From the cell containing the given text, extract its center point as [X, Y] coordinate. 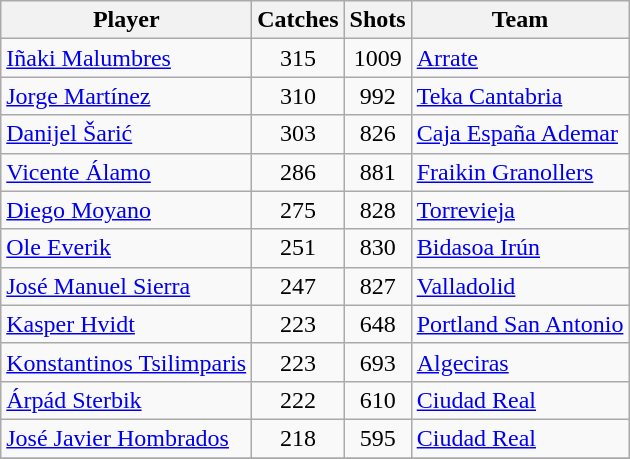
Bidasoa Irún [520, 248]
Catches [298, 20]
Árpád Sterbik [126, 400]
275 [298, 210]
Caja España Ademar [520, 134]
315 [298, 58]
693 [378, 362]
Algeciras [520, 362]
Konstantinos Tsilimparis [126, 362]
Valladolid [520, 286]
828 [378, 210]
648 [378, 324]
610 [378, 400]
Iñaki Malumbres [126, 58]
218 [298, 438]
Shots [378, 20]
827 [378, 286]
830 [378, 248]
Jorge Martínez [126, 96]
Portland San Antonio [520, 324]
1009 [378, 58]
Player [126, 20]
595 [378, 438]
Torrevieja [520, 210]
José Manuel Sierra [126, 286]
Ole Everik [126, 248]
Fraikin Granollers [520, 172]
310 [298, 96]
Vicente Álamo [126, 172]
303 [298, 134]
247 [298, 286]
Team [520, 20]
286 [298, 172]
222 [298, 400]
881 [378, 172]
992 [378, 96]
Kasper Hvidt [126, 324]
Danijel Šarić [126, 134]
251 [298, 248]
826 [378, 134]
Arrate [520, 58]
José Javier Hombrados [126, 438]
Teka Cantabria [520, 96]
Diego Moyano [126, 210]
